Locate the cell with the specified text and output its [X, Y] center coordinate. 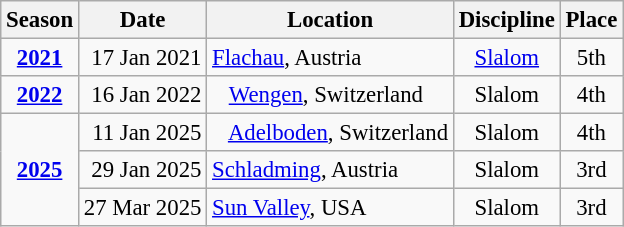
Place [591, 20]
Adelboden, Switzerland [330, 133]
29 Jan 2025 [142, 170]
Wengen, Switzerland [330, 95]
Discipline [506, 20]
2021 [40, 58]
Schladming, Austria [330, 170]
Flachau, Austria [330, 58]
5th [591, 58]
Season [40, 20]
Date [142, 20]
11 Jan 2025 [142, 133]
16 Jan 2022 [142, 95]
Location [330, 20]
2022 [40, 95]
27 Mar 2025 [142, 208]
17 Jan 2021 [142, 58]
Sun Valley, USA [330, 208]
2025 [40, 170]
